Capture the cell that displays the provided text and extract its [x, y] central coordinate. 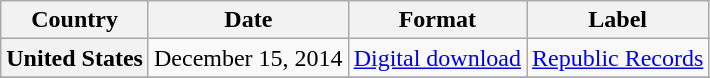
December 15, 2014 [248, 58]
Label [618, 20]
United States [75, 58]
Country [75, 20]
Date [248, 20]
Digital download [437, 58]
Republic Records [618, 58]
Format [437, 20]
